For the text-containing cell, return its midpoint in [X, Y] coordinate format. 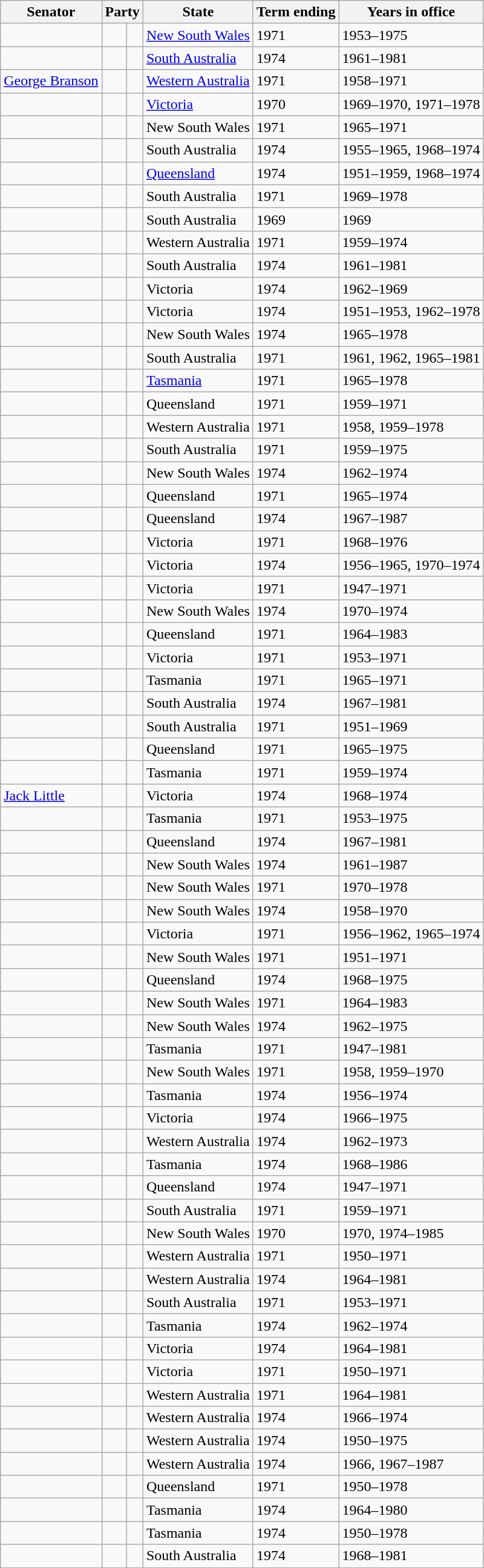
Senator [51, 12]
1958, 1959–1970 [411, 1072]
1956–1965, 1970–1974 [411, 565]
1962–1973 [411, 1141]
1965–1974 [411, 496]
1951–1959, 1968–1974 [411, 173]
1951–1969 [411, 726]
1959–1975 [411, 450]
1968–1975 [411, 980]
1958, 1959–1978 [411, 427]
1967–1987 [411, 519]
1968–1974 [411, 796]
State [198, 12]
1961–1987 [411, 865]
1966–1974 [411, 1418]
1970–1978 [411, 888]
1961, 1962, 1965–1981 [411, 358]
1965–1975 [411, 749]
1958–1971 [411, 81]
1968–1976 [411, 542]
1958–1970 [411, 911]
1950–1975 [411, 1441]
1969–1970, 1971–1978 [411, 104]
1970, 1974–1985 [411, 1233]
1947–1981 [411, 1049]
1969–1978 [411, 196]
1964–1980 [411, 1510]
Years in office [411, 12]
1956–1962, 1965–1974 [411, 934]
1962–1975 [411, 1026]
1968–1981 [411, 1556]
George Branson [51, 81]
Jack Little [51, 796]
1968–1986 [411, 1164]
1951–1953, 1962–1978 [411, 312]
Term ending [296, 12]
1962–1969 [411, 289]
1956–1974 [411, 1095]
1966–1975 [411, 1118]
1955–1965, 1968–1974 [411, 150]
1951–1971 [411, 957]
1970–1974 [411, 611]
Party [122, 12]
1966, 1967–1987 [411, 1464]
